Determine the [x, y] coordinate at the center of the cell enclosing the given text.  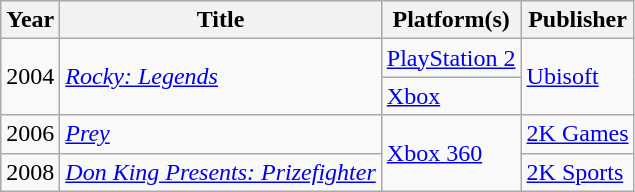
Ubisoft [578, 77]
Xbox [451, 96]
2K Games [578, 134]
Year [30, 20]
Rocky: Legends [220, 77]
2006 [30, 134]
Prey [220, 134]
2K Sports [578, 172]
Don King Presents: Prizefighter [220, 172]
Platform(s) [451, 20]
Title [220, 20]
PlayStation 2 [451, 58]
Xbox 360 [451, 153]
2004 [30, 77]
Publisher [578, 20]
2008 [30, 172]
